Determine the (x, y) coordinate at the center of the cell enclosing the given text.  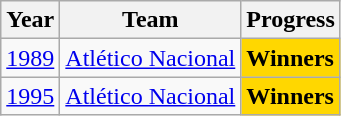
Team (150, 20)
1995 (30, 96)
Progress (290, 20)
Year (30, 20)
1989 (30, 58)
